Find where the given text appears and provide that cell's center as [X, Y] coordinate. 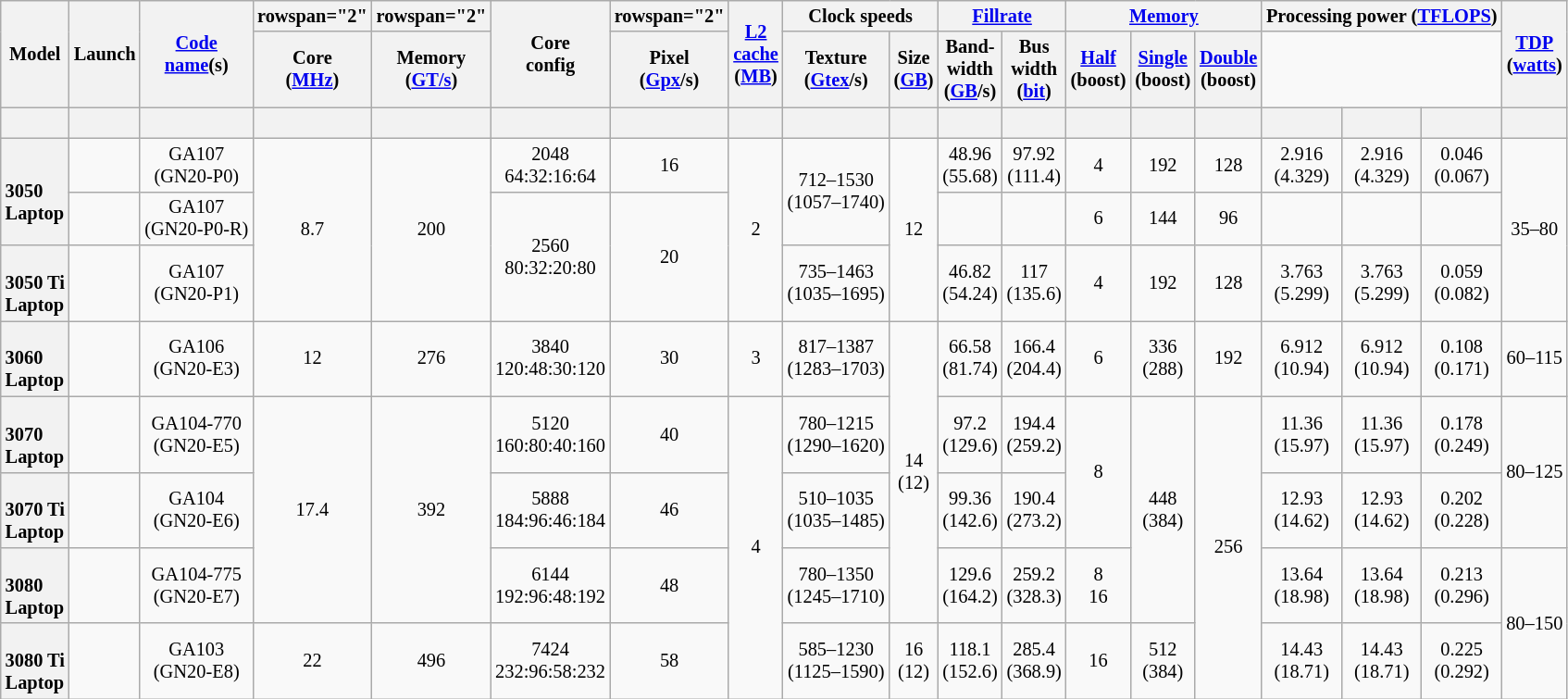
8.7 [313, 230]
256 [1228, 548]
Memory [1164, 16]
194.4(259.2) [1035, 434]
96 [1228, 218]
97.92(111.4) [1035, 165]
20 [670, 256]
48 [670, 585]
GA107(GN20-P0-R) [196, 218]
Model [35, 54]
99.36(142.6) [970, 510]
817–1387(1283–1703) [837, 358]
GA104-775(GN20-E7) [196, 585]
190.4(273.2) [1035, 510]
66.58(81.74) [970, 358]
Clock speeds [861, 16]
3050Laptop [35, 191]
0.178(0.249) [1462, 434]
285.4(368.9) [1035, 661]
780–1350(1245–1710) [837, 585]
GA107(GN20-P1) [196, 283]
5888184:96:46:184 [550, 510]
17.4 [313, 509]
14(12) [915, 472]
6144192:96:48:192 [550, 585]
0.108(0.171) [1462, 358]
3080 TiLaptop [35, 661]
Codename(s) [196, 54]
Fillrate [1002, 16]
L2cache(MB) [755, 54]
0.225(0.292) [1462, 661]
200 [431, 230]
166.4(204.4) [1035, 358]
3070 TiLaptop [35, 510]
510–1035(1035–1485) [837, 510]
GA106(GN20-E3) [196, 358]
780–1215(1290–1620) [837, 434]
46 [670, 510]
118.1(152.6) [970, 661]
0.046(0.067) [1462, 165]
GA103(GN20-E8) [196, 661]
Processing power (TFLOPS) [1381, 16]
3840120:48:30:120 [550, 358]
Size(GB) [915, 69]
Launch [106, 54]
276 [431, 358]
TDP(watts) [1535, 54]
0.059(0.082) [1462, 283]
204864:32:16:64 [550, 165]
3080Laptop [35, 585]
48.96(55.68) [970, 165]
256080:32:20:80 [550, 256]
Band-width(GB/s) [970, 69]
Pixel(Gpx/s) [670, 69]
GA107(GN20-P0) [196, 165]
712–1530(1057–1740) [837, 191]
Texture(Gtex/s) [837, 69]
40 [670, 434]
3060Laptop [35, 358]
585–1230(1125–1590) [837, 661]
80–125 [1535, 472]
448(384) [1163, 509]
3050 TiLaptop [35, 283]
0.213(0.296) [1462, 585]
Coreconfig [550, 54]
80–150 [1535, 622]
5120160:80:40:160 [550, 434]
30 [670, 358]
735–1463(1035–1695) [837, 283]
3070Laptop [35, 434]
46.82(54.24) [970, 283]
144 [1163, 218]
392 [431, 509]
97.2(129.6) [970, 434]
129.6(164.2) [970, 585]
Core(MHz) [313, 69]
58 [670, 661]
2 [755, 230]
16(12) [915, 661]
GA104-770(GN20-E5) [196, 434]
512(384) [1163, 661]
22 [313, 661]
336(288) [1163, 358]
259.2(328.3) [1035, 585]
117(135.6) [1035, 283]
Buswidth(bit) [1035, 69]
GA104(GN20-E6) [196, 510]
496 [431, 661]
7424232:96:58:232 [550, 661]
816 [1099, 585]
60–115 [1535, 358]
Half(boost) [1099, 69]
Double(boost) [1228, 69]
0.202(0.228) [1462, 510]
Single(boost) [1163, 69]
Memory(GT/s) [431, 69]
35–80 [1535, 230]
8 [1099, 472]
3 [755, 358]
